Pinpoint the cell where the given text exists, returning its (x, y) midpoint coordinate. 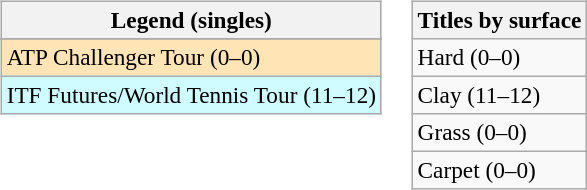
Grass (0–0) (500, 133)
ITF Futures/World Tennis Tour (11–12) (191, 95)
Titles by surface (500, 20)
Legend (singles) (191, 20)
Hard (0–0) (500, 57)
Clay (11–12) (500, 95)
ATP Challenger Tour (0–0) (191, 57)
Carpet (0–0) (500, 171)
